Locate the cell with the specified text and output its (x, y) center coordinate. 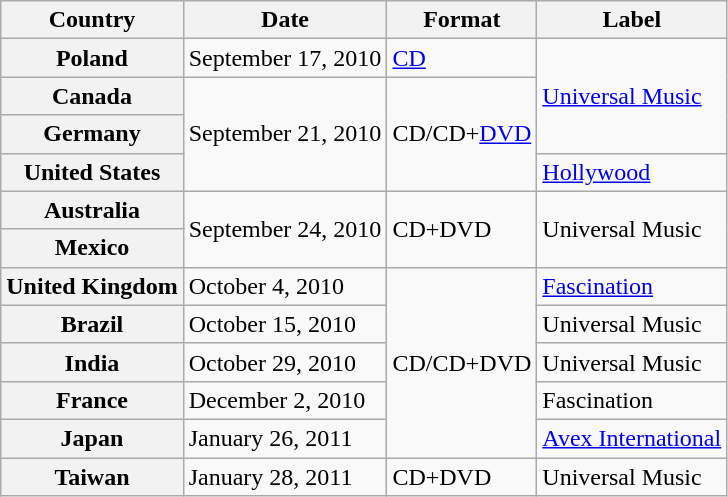
October 4, 2010 (285, 286)
Poland (92, 58)
Label (632, 20)
United Kingdom (92, 286)
Australia (92, 210)
Germany (92, 134)
Brazil (92, 324)
January 28, 2011 (285, 477)
Date (285, 20)
December 2, 2010 (285, 400)
CD (462, 58)
Hollywood (632, 172)
Taiwan (92, 477)
September 24, 2010 (285, 229)
October 15, 2010 (285, 324)
Format (462, 20)
Japan (92, 438)
Canada (92, 96)
September 21, 2010 (285, 134)
January 26, 2011 (285, 438)
September 17, 2010 (285, 58)
Mexico (92, 248)
Country (92, 20)
United States (92, 172)
October 29, 2010 (285, 362)
Avex International (632, 438)
France (92, 400)
India (92, 362)
